Scan for the cell matching the given text and deliver its (X, Y) coordinate at center. 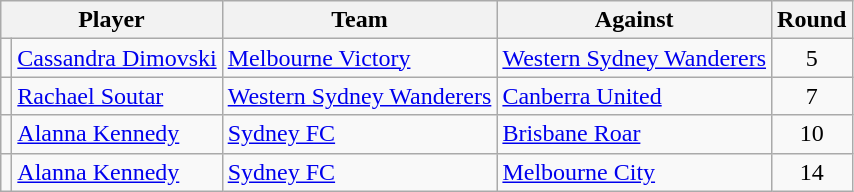
Melbourne City (634, 172)
7 (812, 96)
Rachael Soutar (117, 96)
5 (812, 58)
10 (812, 134)
Player (112, 20)
Round (812, 20)
Brisbane Roar (634, 134)
Melbourne Victory (360, 58)
Cassandra Dimovski (117, 58)
Canberra United (634, 96)
14 (812, 172)
Team (360, 20)
Against (634, 20)
